Return the (X, Y) coordinate for the center point of the cell that contains the specified text.  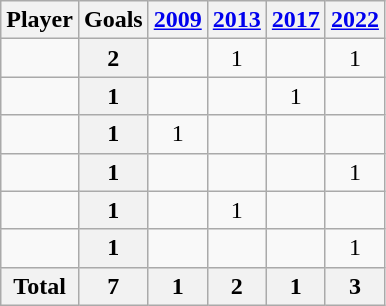
2009 (178, 20)
2017 (296, 20)
Goals (113, 20)
Player (40, 20)
2022 (354, 20)
7 (113, 286)
Total (40, 286)
2013 (236, 20)
3 (354, 286)
